Capture the cell that displays the provided text and extract its (X, Y) central coordinate. 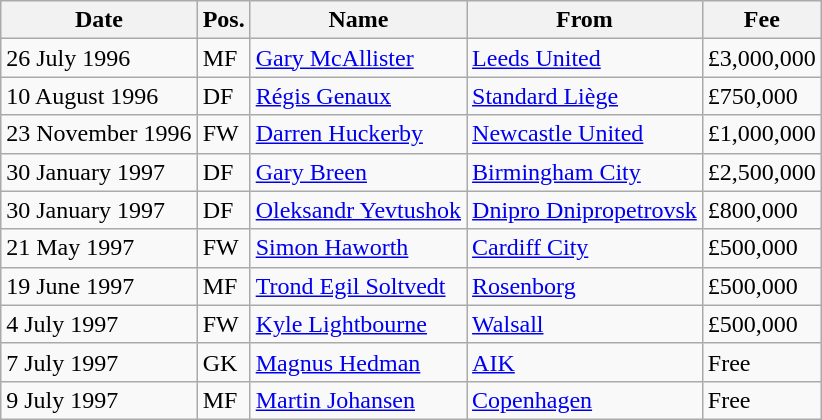
Copenhagen (585, 400)
10 August 1996 (99, 96)
Oleksandr Yevtushok (358, 210)
9 July 1997 (99, 400)
£2,500,000 (762, 172)
Martin Johansen (358, 400)
Dnipro Dnipropetrovsk (585, 210)
Magnus Hedman (358, 362)
Cardiff City (585, 248)
Trond Egil Soltvedt (358, 286)
Fee (762, 20)
Name (358, 20)
GK (224, 362)
Simon Haworth (358, 248)
Birmingham City (585, 172)
Date (99, 20)
AIK (585, 362)
Pos. (224, 20)
Walsall (585, 324)
Newcastle United (585, 134)
Leeds United (585, 58)
£3,000,000 (762, 58)
Gary Breen (358, 172)
Darren Huckerby (358, 134)
£800,000 (762, 210)
Rosenborg (585, 286)
19 June 1997 (99, 286)
21 May 1997 (99, 248)
4 July 1997 (99, 324)
From (585, 20)
7 July 1997 (99, 362)
£1,000,000 (762, 134)
26 July 1996 (99, 58)
Standard Liège (585, 96)
Gary McAllister (358, 58)
23 November 1996 (99, 134)
£750,000 (762, 96)
Kyle Lightbourne (358, 324)
Régis Genaux (358, 96)
